Locate the cell with the specified text and output its [x, y] center coordinate. 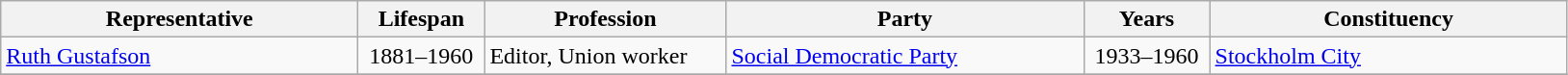
Lifespan [422, 19]
1933–1960 [1146, 56]
Editor, Union worker [605, 56]
Constituency [1389, 19]
Social Democratic Party [905, 56]
Ruth Gustafson [179, 56]
1881–1960 [422, 56]
Profession [605, 19]
Stockholm City [1389, 56]
Party [905, 19]
Years [1146, 19]
Representative [179, 19]
